Provide the (x, y) coordinate of the cell's center where the given text is located.  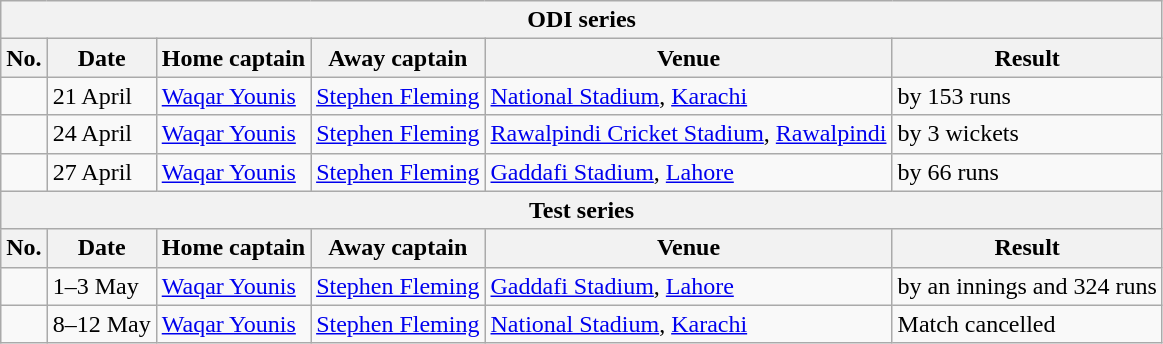
8–12 May (102, 324)
ODI series (582, 20)
Rawalpindi Cricket Stadium, Rawalpindi (688, 134)
by 66 runs (1027, 172)
by 153 runs (1027, 96)
by an innings and 324 runs (1027, 286)
24 April (102, 134)
Test series (582, 210)
Match cancelled (1027, 324)
by 3 wickets (1027, 134)
1–3 May (102, 286)
27 April (102, 172)
21 April (102, 96)
